Search for the cell housing the specified text and yield its [x, y] center coordinate. 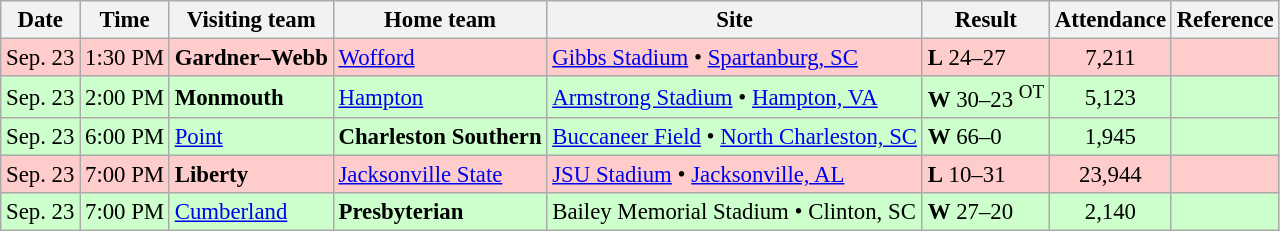
Point [251, 137]
Date [40, 20]
Result [986, 20]
Gardner–Webb [251, 58]
7:00 PM [125, 175]
Monmouth [251, 97]
Charleston Southern [440, 137]
W 30–23 OT [986, 97]
Liberty [251, 175]
Time [125, 20]
Attendance [1110, 20]
7,211 [1110, 58]
Reference [1225, 20]
JSU Stadium • Jacksonville, AL [734, 175]
1,945 [1110, 137]
5,123 [1110, 97]
Site [734, 20]
L 10–31 [986, 175]
Wofford [440, 58]
Hampton [440, 97]
Jacksonville State [440, 175]
Gibbs Stadium • Spartanburg, SC [734, 58]
L 24–27 [986, 58]
W 66–0 [986, 137]
Visiting team [251, 20]
6:00 PM [125, 137]
Armstrong Stadium • Hampton, VA [734, 97]
23,944 [1110, 175]
Buccaneer Field • North Charleston, SC [734, 137]
Home team [440, 20]
1:30 PM [125, 58]
2:00 PM [125, 97]
